Return (x, y) of the center of cell containing provided text 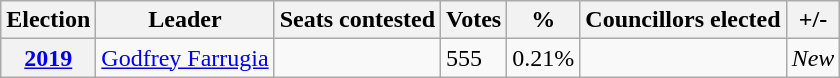
+/- (813, 20)
Leader (185, 20)
0.21% (544, 58)
Councillors elected (683, 20)
New (813, 58)
Seats contested (357, 20)
% (544, 20)
2019 (48, 58)
Election (48, 20)
Godfrey Farrugia (185, 58)
555 (474, 58)
Votes (474, 20)
